Provide the [x, y] coordinate of the cell's center where the given text is located.  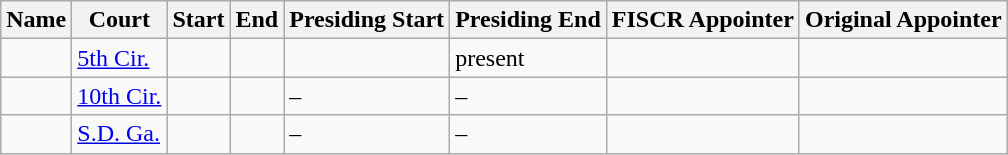
Name [36, 20]
Court [120, 20]
5th Cir. [120, 58]
Original Appointer [903, 20]
S.D. Ga. [120, 134]
Start [198, 20]
End [257, 20]
Presiding End [528, 20]
Presiding Start [367, 20]
10th Cir. [120, 96]
present [528, 58]
FISCR Appointer [702, 20]
